Capture the cell that displays the provided text and extract its (X, Y) central coordinate. 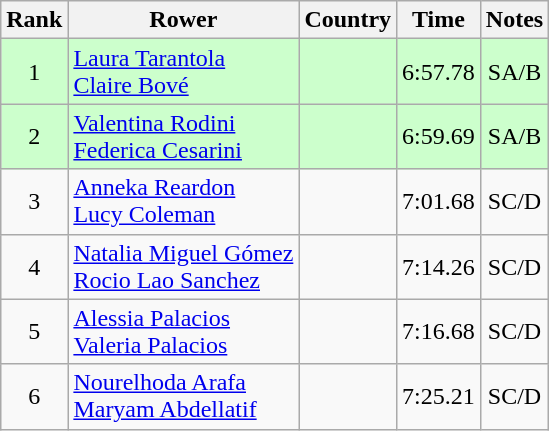
Natalia Miguel GómezRocio Lao Sanchez (184, 266)
7:25.21 (439, 396)
Alessia PalaciosValeria Palacios (184, 332)
1 (34, 72)
6:57.78 (439, 72)
4 (34, 266)
Notes (514, 20)
6 (34, 396)
Rower (184, 20)
Laura TarantolaClaire Bové (184, 72)
3 (34, 202)
7:01.68 (439, 202)
Rank (34, 20)
5 (34, 332)
2 (34, 136)
Country (348, 20)
Anneka ReardonLucy Coleman (184, 202)
Time (439, 20)
7:16.68 (439, 332)
Nourelhoda ArafaMaryam Abdellatif (184, 396)
6:59.69 (439, 136)
Valentina RodiniFederica Cesarini (184, 136)
7:14.26 (439, 266)
